Find where the given text appears and provide that cell's center as (X, Y) coordinate. 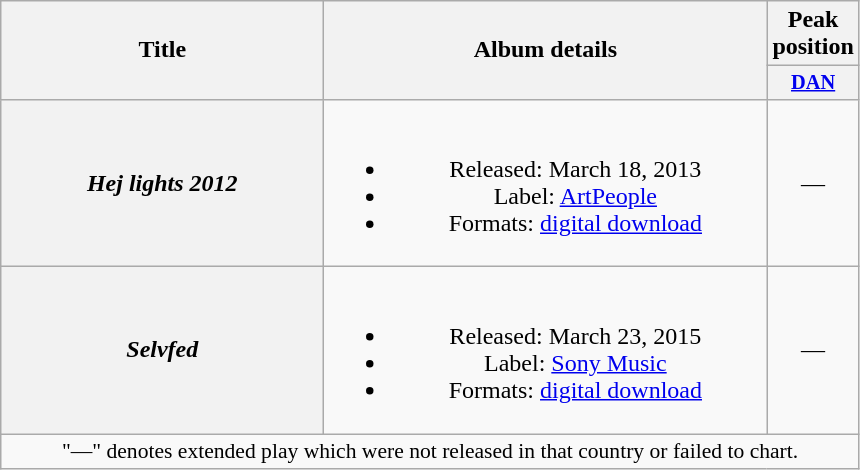
Album details (546, 50)
Title (162, 50)
Released: March 23, 2015Label: Sony MusicFormats: digital download (546, 350)
Released: March 18, 2013Label: ArtPeopleFormats: digital download (546, 182)
Hej lights 2012 (162, 182)
DAN (813, 83)
Peak position (813, 34)
"—" denotes extended play which were not released in that country or failed to chart. (430, 452)
Selvfed (162, 350)
